Output the [x, y] coordinate of the center of the cell containing the given text.  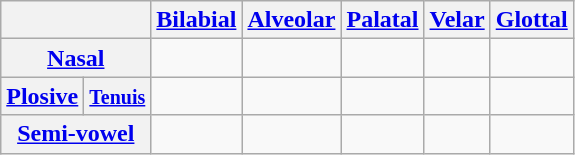
Bilabial [196, 20]
Alveolar [292, 20]
Nasal [76, 58]
Plosive [42, 96]
Velar [457, 20]
Tenuis [118, 96]
Palatal [382, 20]
Glottal [532, 20]
Semi-vowel [76, 134]
